Search for the cell housing the specified text and yield its (X, Y) center coordinate. 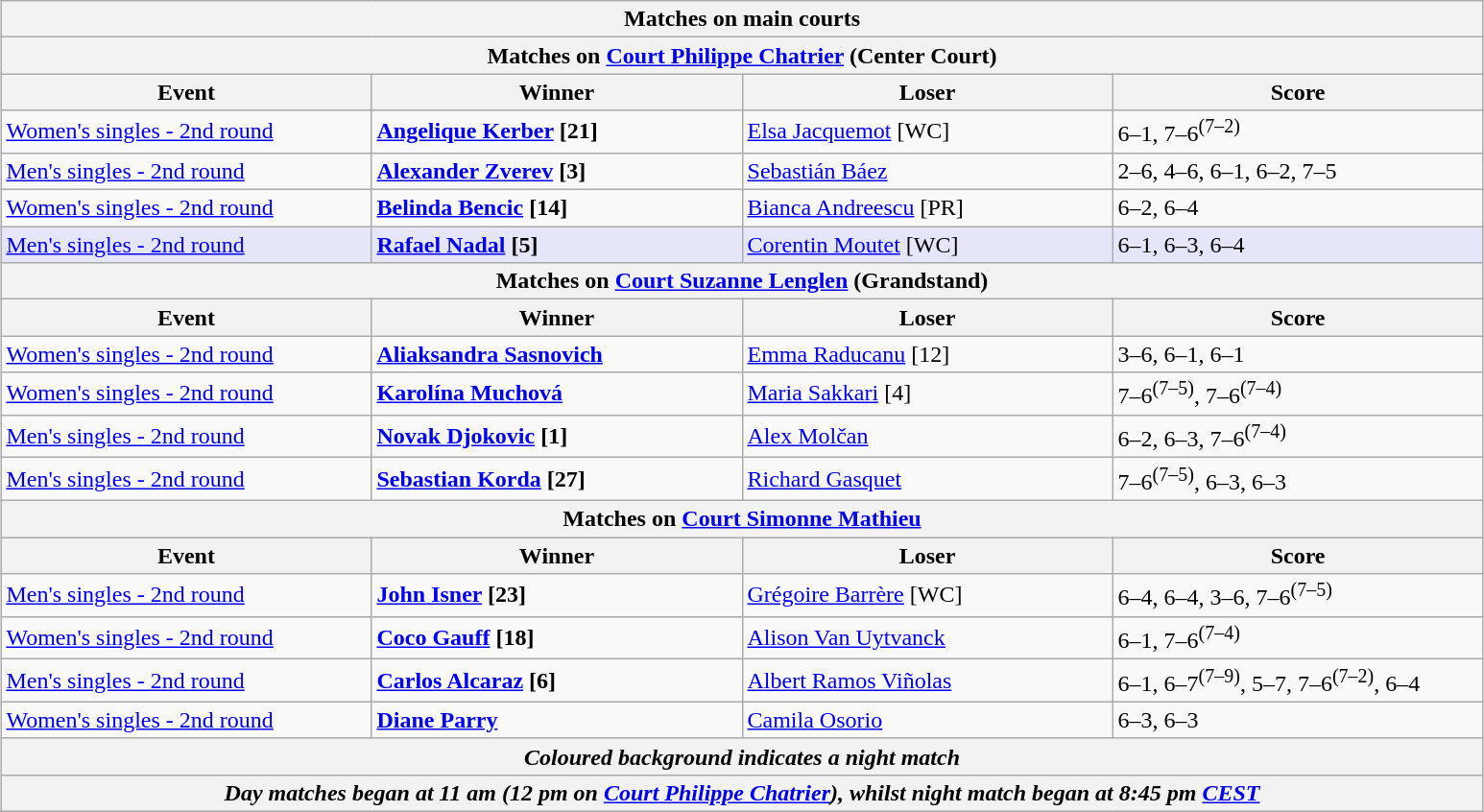
2–6, 4–6, 6–1, 6–2, 7–5 (1298, 171)
Aliaksandra Sasnovich (557, 354)
Albert Ramos Viñolas (927, 681)
Karolína Muchová (557, 394)
Bianca Andreescu [PR] (927, 208)
7–6(7–5), 7–6(7–4) (1298, 394)
Sebastián Báez (927, 171)
6–1, 6–7(7–9), 5–7, 7–6(7–2), 6–4 (1298, 681)
6–1, 7–6(7–4) (1298, 637)
6–2, 6–3, 7–6(7–4) (1298, 436)
Carlos Alcaraz [6] (557, 681)
6–3, 6–3 (1298, 720)
Grégoire Barrère [WC] (927, 595)
Matches on main courts (742, 19)
Camila Osorio (927, 720)
Richard Gasquet (927, 480)
6–1, 7–6(7–2) (1298, 132)
Rafael Nadal [5] (557, 245)
Corentin Moutet [WC] (927, 245)
Belinda Bencic [14] (557, 208)
6–2, 6–4 (1298, 208)
Matches on Court Philippe Chatrier (Center Court) (742, 56)
Elsa Jacquemot [WC] (927, 132)
Alison Van Uytvanck (927, 637)
6–4, 6–4, 3–6, 7–6(7–5) (1298, 595)
Novak Djokovic [1] (557, 436)
Maria Sakkari [4] (927, 394)
Coloured background indicates a night match (742, 756)
Sebastian Korda [27] (557, 480)
Coco Gauff [18] (557, 637)
Day matches began at 11 am (12 pm on Court Philippe Chatrier), whilst night match began at 8:45 pm CEST (742, 793)
6–1, 6–3, 6–4 (1298, 245)
7–6(7–5), 6–3, 6–3 (1298, 480)
Alexander Zverev [3] (557, 171)
Angelique Kerber [21] (557, 132)
Diane Parry (557, 720)
Alex Molčan (927, 436)
Matches on Court Simonne Mathieu (742, 519)
Matches on Court Suzanne Lenglen (Grandstand) (742, 281)
John Isner [23] (557, 595)
Emma Raducanu [12] (927, 354)
3–6, 6–1, 6–1 (1298, 354)
